Output the [x, y] coordinate of the center of the cell containing the given text.  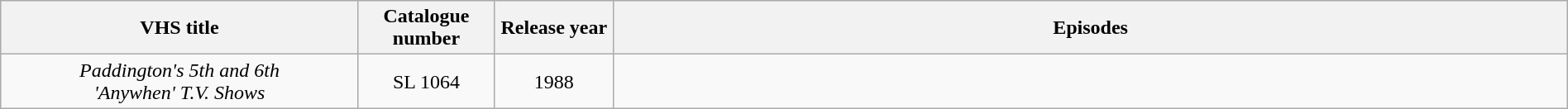
SL 1064 [426, 81]
Paddington's 5th and 6th'Anywhen' T.V. Shows [179, 81]
Release year [554, 28]
1988 [554, 81]
VHS title [179, 28]
Episodes [1090, 28]
Catalogue number [426, 28]
